Output the (x, y) coordinate of the center of the cell containing the given text.  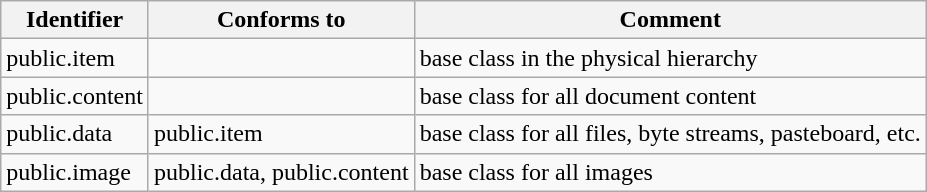
public.data (75, 134)
base class for all images (670, 172)
Identifier (75, 20)
Comment (670, 20)
public.image (75, 172)
base class in the physical hierarchy (670, 58)
Conforms to (281, 20)
base class for all document content (670, 96)
public.content (75, 96)
base class for all files, byte streams, pasteboard, etc. (670, 134)
public.data, public.content (281, 172)
